Output the [X, Y] coordinate of the center of the cell containing the given text.  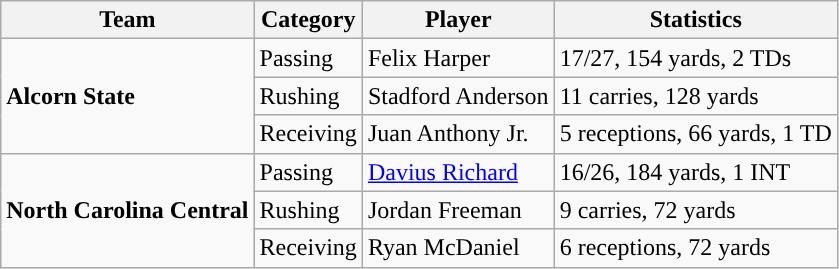
Stadford Anderson [458, 96]
North Carolina Central [128, 210]
Jordan Freeman [458, 210]
Statistics [696, 20]
6 receptions, 72 yards [696, 248]
17/27, 154 yards, 2 TDs [696, 58]
Category [308, 20]
Alcorn State [128, 96]
Felix Harper [458, 58]
Team [128, 20]
Juan Anthony Jr. [458, 134]
Player [458, 20]
9 carries, 72 yards [696, 210]
11 carries, 128 yards [696, 96]
Davius Richard [458, 172]
Ryan McDaniel [458, 248]
16/26, 184 yards, 1 INT [696, 172]
5 receptions, 66 yards, 1 TD [696, 134]
